Detect which cell encompasses the target text, then output its (X, Y) center coordinate. 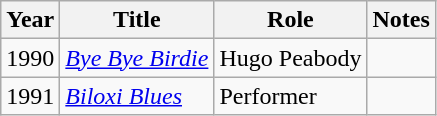
Role (290, 20)
Notes (401, 20)
Bye Bye Birdie (137, 58)
1990 (30, 58)
Year (30, 20)
Performer (290, 96)
1991 (30, 96)
Hugo Peabody (290, 58)
Biloxi Blues (137, 96)
Title (137, 20)
